Locate the cell with the specified text and output its [x, y] center coordinate. 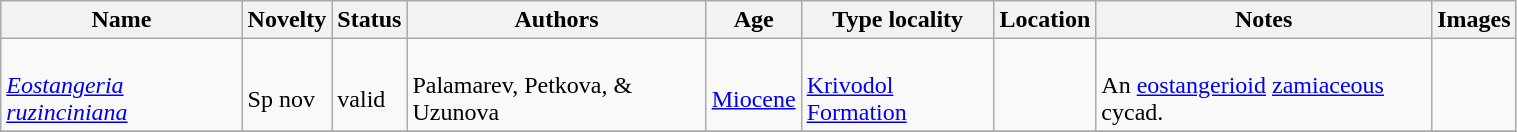
Location [1045, 20]
Palamarev, Petkova, & Uzunova [556, 85]
Krivodol Formation [898, 85]
Eostangeria ruzinciniana [122, 85]
Age [754, 20]
Novelty [287, 20]
Sp nov [287, 85]
Type locality [898, 20]
Status [370, 20]
Notes [1264, 20]
An eostangerioid zamiaceous cycad. [1264, 85]
Images [1474, 20]
Authors [556, 20]
Name [122, 20]
Miocene [754, 85]
valid [370, 85]
